Return the [x, y] coordinate for the center point of the cell that contains the specified text.  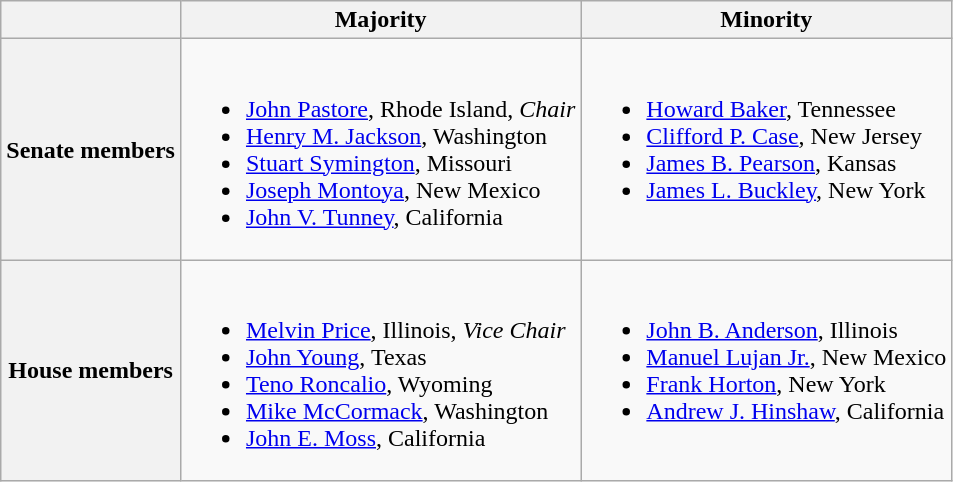
Minority [766, 20]
Senate members [91, 150]
Howard Baker, TennesseeClifford P. Case, New JerseyJames B. Pearson, KansasJames L. Buckley, New York [766, 150]
John Pastore, Rhode Island, ChairHenry M. Jackson, WashingtonStuart Symington, MissouriJoseph Montoya, New MexicoJohn V. Tunney, California [380, 150]
John B. Anderson, IllinoisManuel Lujan Jr., New MexicoFrank Horton, New YorkAndrew J. Hinshaw, California [766, 370]
Melvin Price, Illinois, Vice ChairJohn Young, TexasTeno Roncalio, WyomingMike McCormack, WashingtonJohn E. Moss, California [380, 370]
House members [91, 370]
Majority [380, 20]
